Return the [x, y] coordinate for the center point of the cell that contains the specified text.  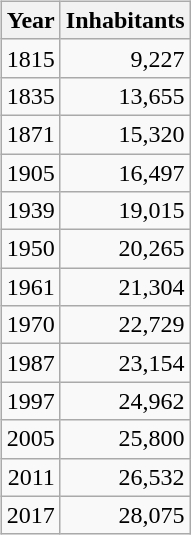
25,800 [125, 439]
15,320 [125, 134]
28,075 [125, 515]
9,227 [125, 58]
24,962 [125, 401]
2017 [30, 515]
2011 [30, 477]
1905 [30, 173]
1939 [30, 211]
1997 [30, 401]
1950 [30, 249]
21,304 [125, 287]
13,655 [125, 96]
20,265 [125, 249]
2005 [30, 439]
Inhabitants [125, 20]
1987 [30, 363]
1815 [30, 58]
22,729 [125, 325]
1961 [30, 287]
1835 [30, 96]
23,154 [125, 363]
19,015 [125, 211]
16,497 [125, 173]
26,532 [125, 477]
Year [30, 20]
1871 [30, 134]
1970 [30, 325]
